Capture the cell that displays the provided text and extract its (x, y) central coordinate. 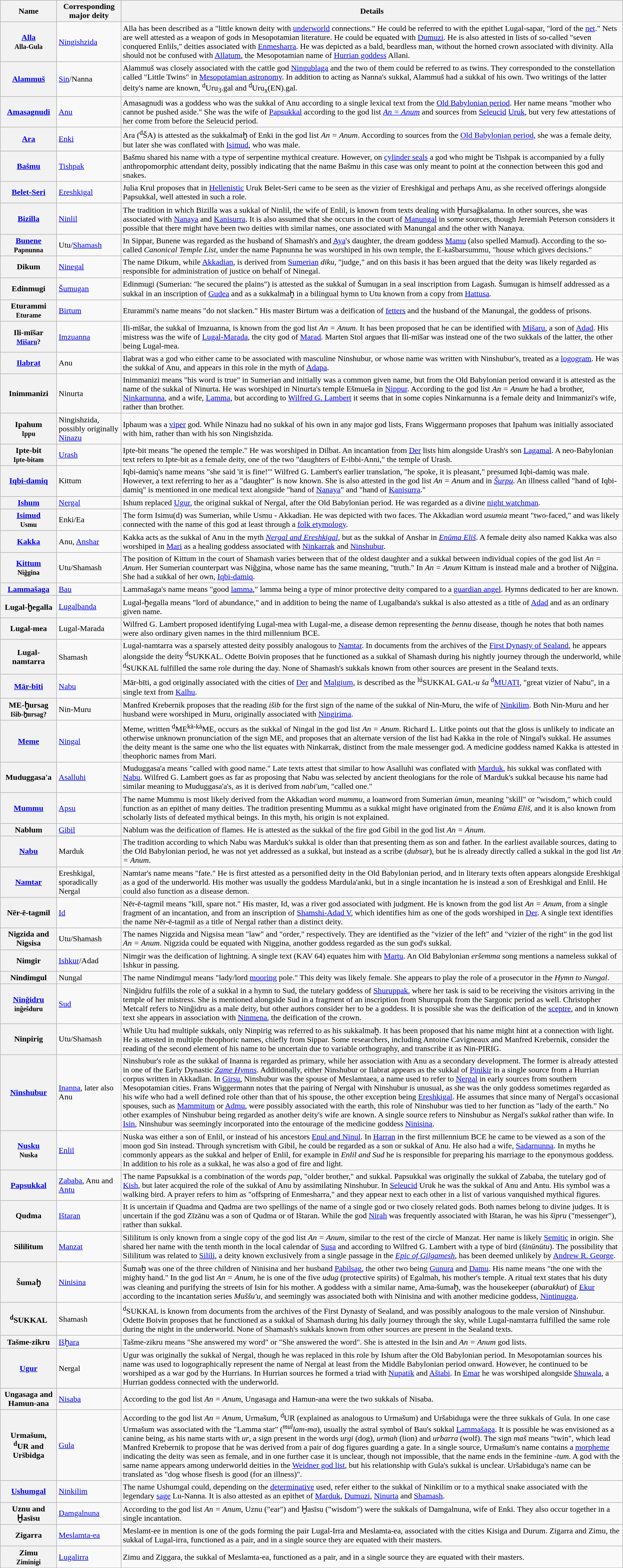
Tašme-zikru means "She answered my word" or "She answered the word". She is attested in the Isin and An = Anum god lists. (372, 1342)
Ereshkigal, sporadically Nergal (89, 882)
Urash (89, 455)
Qudma (29, 1216)
Imzuanna (89, 337)
Ninĝidru inĝešduru (29, 1004)
Anu, Anshar (89, 541)
Damgalnuna (89, 1514)
Dikum (29, 267)
Enki/Ea (89, 520)
Name (29, 11)
Lugal-ḫegalla (29, 606)
Nindimgul (29, 978)
Nigzida and Nigsisa (29, 939)
Ugur (29, 1368)
Nēr-ē-tagmil (29, 913)
Lammašaga's name means "good lamma," lamma being a type of minor protective deity compared to a guardian angel. Hymns dedicated to her are known. (372, 589)
Ereshkigal (89, 192)
Ipahum Ippu (29, 429)
Isimud Usmu (29, 520)
Ishum (29, 503)
Apsu (89, 808)
Lugal-Marada (89, 628)
Ninpirig (29, 1039)
Belet-Seri (29, 192)
Ili-mīšar Mišaru? (29, 337)
Birtum (89, 311)
Šumugan (89, 289)
Lammašaga (29, 589)
Nungal (89, 978)
Nimgir (29, 961)
Lugal-mea (29, 628)
Marduk (89, 851)
Lugalirra (89, 1557)
Ningal (89, 741)
Mār-bīti (29, 686)
Ištaran (89, 1216)
Ningishzida (89, 42)
Zimu Ziminigi (29, 1557)
Edinmugi (29, 289)
Ninegal (89, 267)
Manzat (89, 1246)
Kittum Niĝgina (29, 567)
Iqbi-damiq (29, 481)
Amasagnudi (29, 112)
Ningishzida, possibly originally Ninazu (89, 429)
Kakka (29, 541)
Išḫara (89, 1342)
Eturammi Eturame (29, 311)
Nisaba (89, 1399)
Id (89, 913)
Bašmu (29, 166)
Namtar (29, 882)
Nusku Nuska (29, 1150)
Zimu and Ziggara, the sukkal of Meslamta-ea, functioned as a pair, and in a single source they are equated with their masters. (372, 1557)
Ungasaga and Hamun-ana (29, 1399)
The name Nindimgul means "lady/lord mooring pole." This deity was likely female. She appears to play the role of a prosecutor in the Hymn to Nungal. (372, 978)
Gula (89, 1445)
Zigarra (29, 1535)
Ninurta (89, 393)
dSUKKAL (29, 1319)
Tašme-zikru (29, 1342)
Muduggasa'a (29, 778)
Ninkilim (89, 1492)
Tishpak (89, 166)
Nablum was the deification of flames. He is attested as the sukkal of the fire god Gibil in the god list An = Anum. (372, 830)
According to the god list An = Anum, Ungasaga and Hamun-ana were the two sukkals of Nisaba. (372, 1399)
Meme (29, 741)
Šumaḫ (29, 1282)
Lugalbanda (89, 606)
Sililitum (29, 1246)
Lugal-namtarra (29, 657)
Ninshubur (29, 1092)
Uznu and Ḫasīsu (29, 1514)
Sin/Nanna (89, 79)
Papsukkal (29, 1185)
Inimmanizi (29, 393)
Kittum (89, 481)
Gibil (89, 830)
Ara (29, 139)
Bau (89, 589)
Zababa, Anu and Antu (89, 1185)
Ninisina (89, 1282)
Urmašum, dUR and Uršbidga (29, 1445)
Alammuš (29, 79)
Corresponding major deity (89, 11)
Sud (89, 1004)
Eturammi's name means "do not slacken." His master Birtum was a deification of fetters and the husband of the Manungal, the goddess of prisons. (372, 311)
Ishum replaced Ugur, the original sukkal of Nergal, after the Old Babylonian period. He was regarded as a divine night watchman. (372, 503)
Ninlil (89, 219)
Ishkur/Adad (89, 961)
Bizilla (29, 219)
Nin-Muru (89, 710)
Alla Alla-Gula (29, 42)
Asalluhi (89, 778)
Bunene Papnunna (29, 245)
Nablum (29, 830)
Mummu (29, 808)
ME-ḫursag Išib-ḫursag? (29, 710)
Details (372, 11)
Enlil (89, 1150)
Enki (89, 139)
Meslamta-ea (89, 1535)
Ipte-bit Ipte-bitam (29, 455)
Ushumgal (29, 1492)
Inanna, later also Anu (89, 1092)
Ilabrat (29, 363)
